Search for the cell housing the specified text and yield its (X, Y) center coordinate. 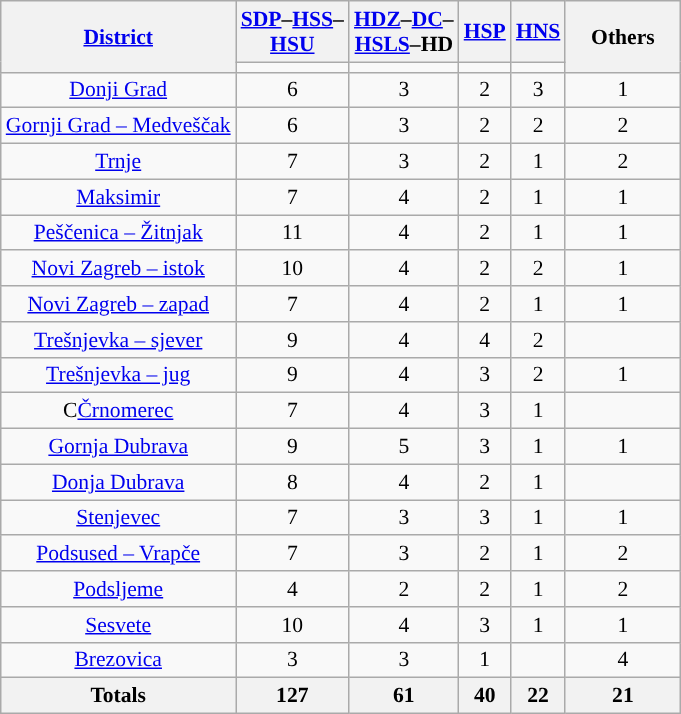
5 (404, 447)
Totals (118, 696)
61 (404, 696)
Stenjevec (118, 518)
Novi Zagreb – zapad (118, 304)
Trešnjevka – jug (118, 375)
Podsused – Vrapče (118, 554)
Maksimir (118, 197)
SDP–HSS–HSU (292, 32)
127 (292, 696)
40 (485, 696)
Sesvete (118, 625)
CČrnomerec (118, 411)
Podsljeme (118, 589)
Donji Grad (118, 90)
HNS (538, 32)
Donja Dubrava (118, 482)
Trnje (118, 162)
Gornji Grad – Medveščak (118, 126)
22 (538, 696)
Novi Zagreb – istok (118, 269)
District (118, 36)
11 (292, 233)
Trešnjevka – sjever (118, 340)
HSP (485, 32)
Peščenica – Žitnjak (118, 233)
Others (622, 36)
Brezovica (118, 660)
8 (292, 482)
21 (622, 696)
HDZ–DC–HSLS–HD (404, 32)
Gornja Dubrava (118, 447)
